Detect which cell encompasses the target text, then output its [x, y] center coordinate. 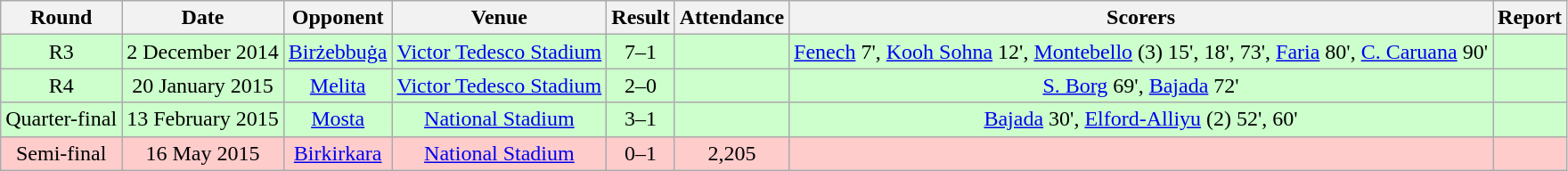
R4 [61, 85]
2–0 [641, 85]
Melita [338, 85]
Bajada 30', Elford-Alliyu (2) 52', 60' [1141, 119]
Quarter-final [61, 119]
Report [1531, 18]
0–1 [641, 153]
Semi-final [61, 153]
2,205 [731, 153]
13 February 2015 [203, 119]
2 December 2014 [203, 52]
Opponent [338, 18]
3–1 [641, 119]
7–1 [641, 52]
20 January 2015 [203, 85]
Scorers [1141, 18]
Attendance [731, 18]
Date [203, 18]
Round [61, 18]
S. Borg 69', Bajada 72' [1141, 85]
Mosta [338, 119]
16 May 2015 [203, 153]
Fenech 7', Kooh Sohna 12', Montebello (3) 15', 18', 73', Faria 80', C. Caruana 90' [1141, 52]
Result [641, 18]
R3 [61, 52]
Venue [499, 18]
Birżebbuġa [338, 52]
Birkirkara [338, 153]
